Output the (x, y) coordinate of the center of the cell containing the given text.  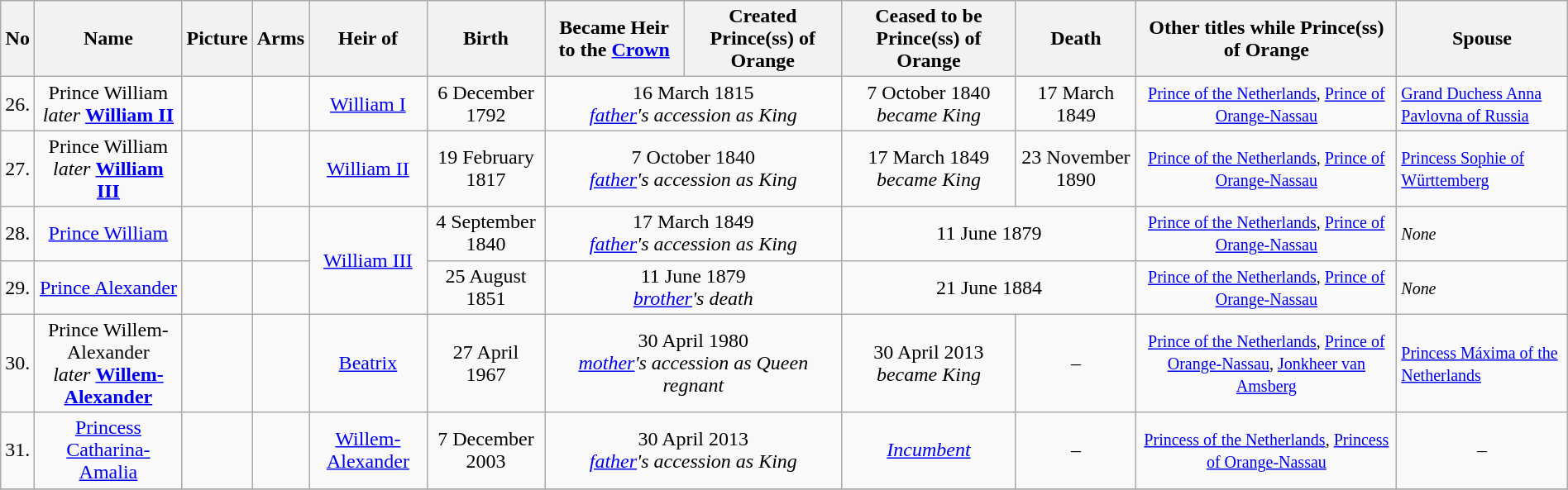
27 April 1967 (485, 364)
Picture (217, 39)
Birth (485, 39)
Spouse (1482, 39)
6 December 1792 (485, 104)
Prince Williamlater William II (108, 104)
31. (18, 450)
23 November 1890 (1076, 169)
7 October 1840father's accession as King (693, 169)
Beatrix (369, 364)
28. (18, 233)
21 June 1884 (989, 288)
William I (369, 104)
19 February 1817 (485, 169)
7 October 1840became King (929, 104)
No (18, 39)
Other titles while Prince(ss) of Orange (1267, 39)
Prince Alexander (108, 288)
Death (1076, 39)
7 December 2003 (485, 450)
Became Heir to the Crown (614, 39)
11 June 1879 brother's death (693, 288)
4 September 1840 (485, 233)
Princess Catharina-Amalia (108, 450)
30 April 1980 mother's accession as Queen regnant (693, 364)
27. (18, 169)
30. (18, 364)
25 August 1851 (485, 288)
William III (369, 260)
17 March 1849 (1076, 104)
Willem-Alexander (369, 450)
Prince of the Netherlands, Prince of Orange-Nassau, Jonkheer van Amsberg (1267, 364)
17 March 1849became King (929, 169)
William II (369, 169)
Grand Duchess Anna Pavlovna of Russia (1482, 104)
Name (108, 39)
Incumbent (929, 450)
Princess Máxima of the Netherlands (1482, 364)
11 June 1879 (989, 233)
Ceased to be Prince(ss) of Orange (929, 39)
30 April 2013became King (929, 364)
16 March 1815father's accession as King (693, 104)
30 April 2013 father's accession as King (693, 450)
29. (18, 288)
17 March 1849father's accession as King (693, 233)
Arms (280, 39)
Prince Williamlater William III (108, 169)
Prince William (108, 233)
Heir of (369, 39)
Prince Willem-Alexanderlater Willem-Alexander (108, 364)
Princess Sophie of Württemberg (1482, 169)
Princess of the Netherlands, Princess of Orange-Nassau (1267, 450)
26. (18, 104)
Created Prince(ss) of Orange (762, 39)
